Locate the cell with the specified text and output its [x, y] center coordinate. 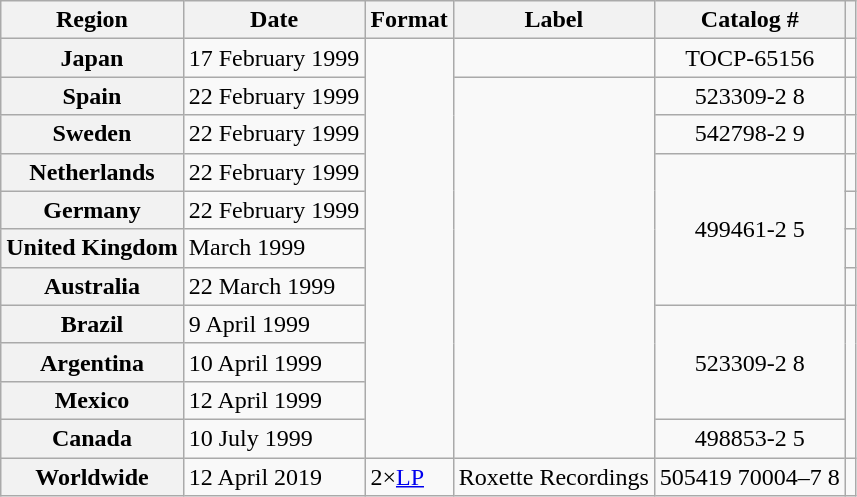
TOCP-65156 [750, 58]
Canada [92, 438]
505419 70004–7 8 [750, 477]
Argentina [92, 362]
March 1999 [274, 248]
Netherlands [92, 172]
12 April 1999 [274, 400]
Catalog # [750, 20]
United Kingdom [92, 248]
Region [92, 20]
9 April 1999 [274, 324]
10 April 1999 [274, 362]
Roxette Recordings [554, 477]
Australia [92, 286]
542798-2 9 [750, 134]
10 July 1999 [274, 438]
499461-2 5 [750, 229]
Format [409, 20]
12 April 2019 [274, 477]
Spain [92, 96]
Japan [92, 58]
498853-2 5 [750, 438]
17 February 1999 [274, 58]
Brazil [92, 324]
Date [274, 20]
22 March 1999 [274, 286]
Sweden [92, 134]
Germany [92, 210]
Worldwide [92, 477]
2×LP [409, 477]
Label [554, 20]
Mexico [92, 400]
